Detect which cell encompasses the target text, then output its [x, y] center coordinate. 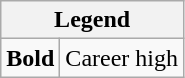
Career high [122, 58]
Bold [30, 58]
Legend [92, 20]
